Return (X, Y) of the center of cell containing provided text 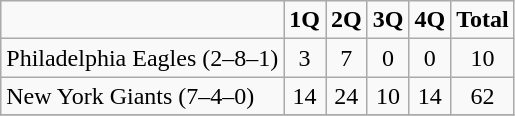
Total (483, 20)
4Q (430, 20)
Philadelphia Eagles (2–8–1) (142, 58)
62 (483, 96)
2Q (347, 20)
24 (347, 96)
1Q (305, 20)
3 (305, 58)
7 (347, 58)
New York Giants (7–4–0) (142, 96)
3Q (388, 20)
